Find where the given text appears and provide that cell's center as [X, Y] coordinate. 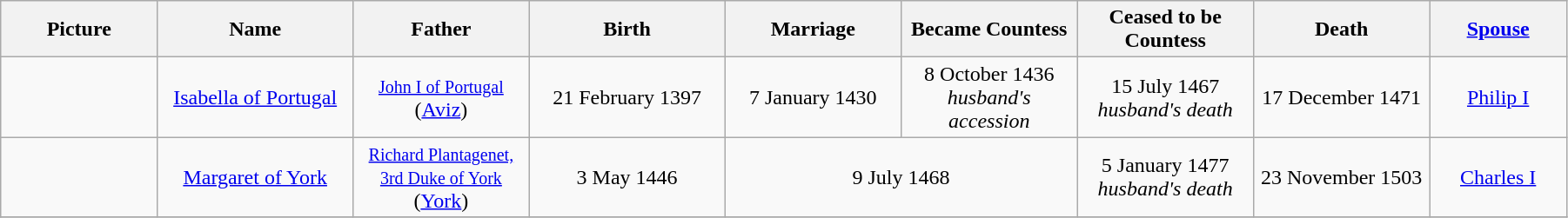
Became Countess [989, 30]
Marriage [813, 30]
Philip I [1498, 97]
Spouse [1498, 30]
Picture [79, 30]
9 July 1468 [901, 177]
John I of Portugal(Aviz) [441, 97]
3 May 1446 [627, 177]
Ceased to be Countess [1165, 30]
Birth [627, 30]
Name [256, 30]
17 December 1471 [1341, 97]
5 January 1477husband's death [1165, 177]
7 January 1430 [813, 97]
8 October 1436husband's accession [989, 97]
21 February 1397 [627, 97]
Death [1341, 30]
23 November 1503 [1341, 177]
Charles I [1498, 177]
Father [441, 30]
Margaret of York [256, 177]
Isabella of Portugal [256, 97]
15 July 1467husband's death [1165, 97]
Richard Plantagenet, 3rd Duke of York(York) [441, 177]
